Search for the cell housing the specified text and yield its [x, y] center coordinate. 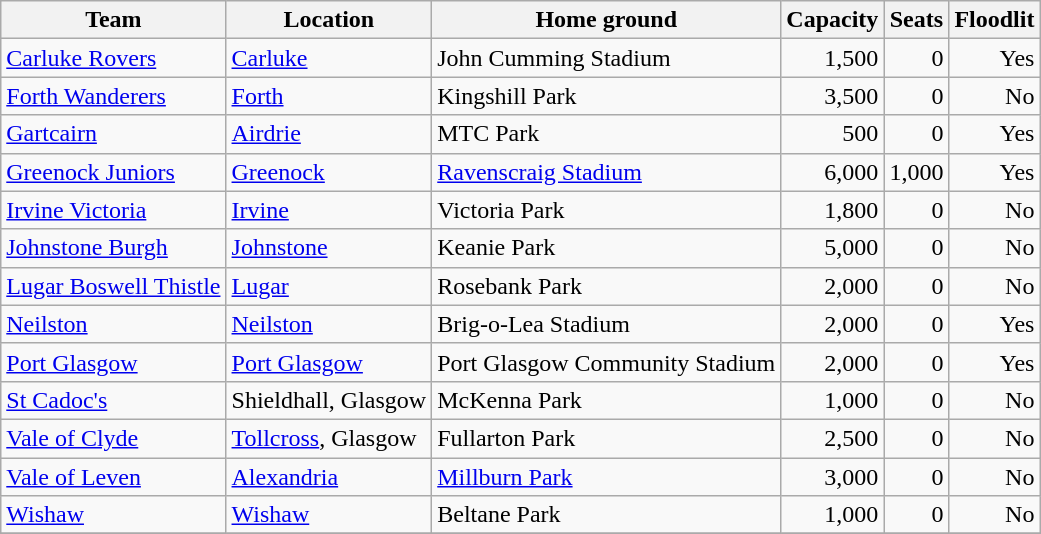
1,800 [832, 210]
Beltane Park [606, 515]
Lugar Boswell Thistle [114, 286]
Lugar [329, 286]
Greenock Juniors [114, 172]
John Cumming Stadium [606, 58]
Forth Wanderers [114, 96]
MTC Park [606, 134]
St Cadoc's [114, 400]
Kingshill Park [606, 96]
Floodlit [994, 20]
1,500 [832, 58]
Irvine [329, 210]
McKenna Park [606, 400]
Airdrie [329, 134]
Team [114, 20]
5,000 [832, 248]
Capacity [832, 20]
Carluke Rovers [114, 58]
Carluke [329, 58]
Vale of Clyde [114, 438]
Seats [916, 20]
Ravenscraig Stadium [606, 172]
6,000 [832, 172]
Port Glasgow Community Stadium [606, 362]
3,000 [832, 477]
2,500 [832, 438]
Home ground [606, 20]
Forth [329, 96]
Shieldhall, Glasgow [329, 400]
Gartcairn [114, 134]
Alexandria [329, 477]
Victoria Park [606, 210]
Keanie Park [606, 248]
Tollcross, Glasgow [329, 438]
Vale of Leven [114, 477]
Location [329, 20]
Johnstone Burgh [114, 248]
Millburn Park [606, 477]
Greenock [329, 172]
Johnstone [329, 248]
Brig-o-Lea Stadium [606, 324]
Fullarton Park [606, 438]
Rosebank Park [606, 286]
Irvine Victoria [114, 210]
500 [832, 134]
3,500 [832, 96]
